Scan for the cell matching the given text and deliver its (x, y) coordinate at center. 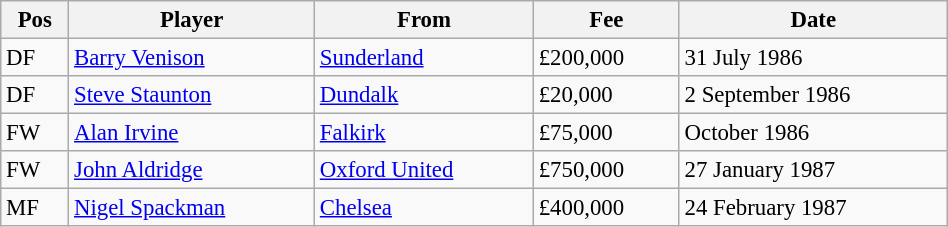
Chelsea (424, 208)
£400,000 (606, 208)
Dundalk (424, 95)
From (424, 20)
£200,000 (606, 58)
£750,000 (606, 170)
Player (192, 20)
Date (813, 20)
John Aldridge (192, 170)
Fee (606, 20)
Pos (35, 20)
24 February 1987 (813, 208)
27 January 1987 (813, 170)
Falkirk (424, 133)
£75,000 (606, 133)
MF (35, 208)
Sunderland (424, 58)
Oxford United (424, 170)
Barry Venison (192, 58)
Steve Staunton (192, 95)
31 July 1986 (813, 58)
2 September 1986 (813, 95)
£20,000 (606, 95)
October 1986 (813, 133)
Alan Irvine (192, 133)
Nigel Spackman (192, 208)
